Determine the [X, Y] coordinate at the center of the cell enclosing the given text.  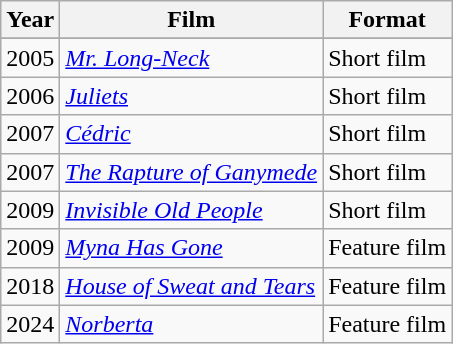
Myna Has Gone [192, 248]
Mr. Long-Neck [192, 58]
2006 [30, 96]
Cédric [192, 134]
Format [388, 20]
2018 [30, 286]
House of Sweat and Tears [192, 286]
Film [192, 20]
Year [30, 20]
2005 [30, 58]
2024 [30, 324]
Invisible Old People [192, 210]
Juliets [192, 96]
The Rapture of Ganymede [192, 172]
Norberta [192, 324]
